Extract the [x, y] coordinate from the center of the cell holding the provided text.  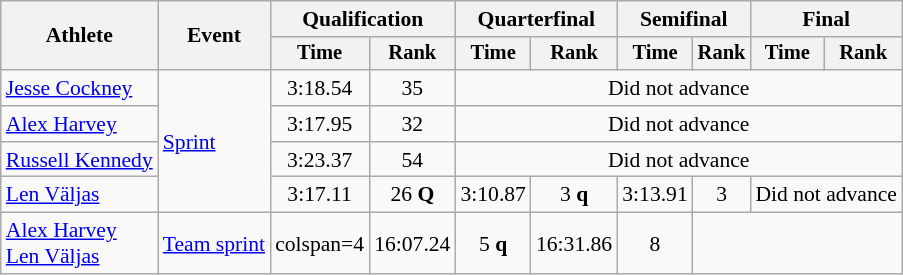
3 q [574, 195]
26 Q [412, 195]
5 q [492, 244]
Quarterfinal [536, 19]
Russell Kennedy [80, 160]
Final [826, 19]
Len Väljas [80, 195]
Team sprint [214, 244]
Jesse Cockney [80, 88]
Qualification [362, 19]
Alex Harvey [80, 124]
Sprint [214, 141]
16:31.86 [574, 244]
35 [412, 88]
3:18.54 [320, 88]
8 [654, 244]
3:17.95 [320, 124]
32 [412, 124]
3:10.87 [492, 195]
colspan=4 [320, 244]
16:07.24 [412, 244]
Event [214, 36]
Alex HarveyLen Väljas [80, 244]
3:17.11 [320, 195]
3:23.37 [320, 160]
3:13.91 [654, 195]
Athlete [80, 36]
Semifinal [684, 19]
3 [722, 195]
54 [412, 160]
